Find where the given text appears and provide that cell's center as (X, Y) coordinate. 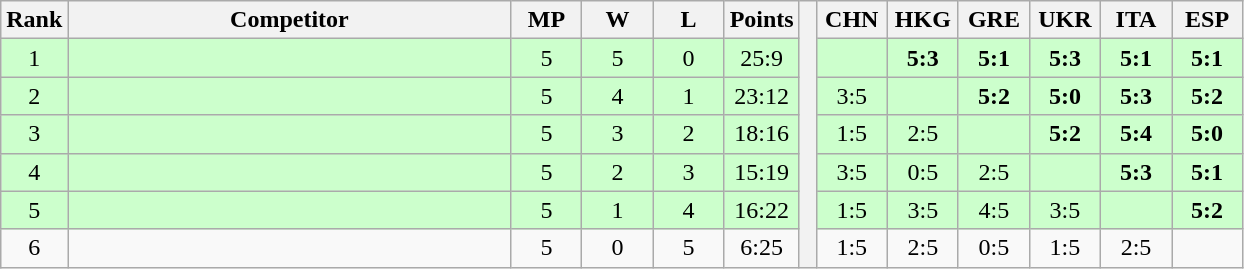
6 (34, 248)
18:16 (762, 134)
ESP (1208, 20)
GRE (994, 20)
Competitor (290, 20)
16:22 (762, 210)
CHN (852, 20)
15:19 (762, 172)
MP (546, 20)
HKG (922, 20)
6:25 (762, 248)
Rank (34, 20)
W (618, 20)
UKR (1064, 20)
25:9 (762, 58)
L (688, 20)
Points (762, 20)
23:12 (762, 96)
ITA (1136, 20)
5:4 (1136, 134)
4:5 (994, 210)
